Detect which cell encompasses the target text, then output its (X, Y) center coordinate. 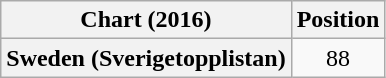
Chart (2016) (146, 20)
88 (338, 58)
Position (338, 20)
Sweden (Sverigetopplistan) (146, 58)
